From the cell containing the given text, extract its center point as (X, Y) coordinate. 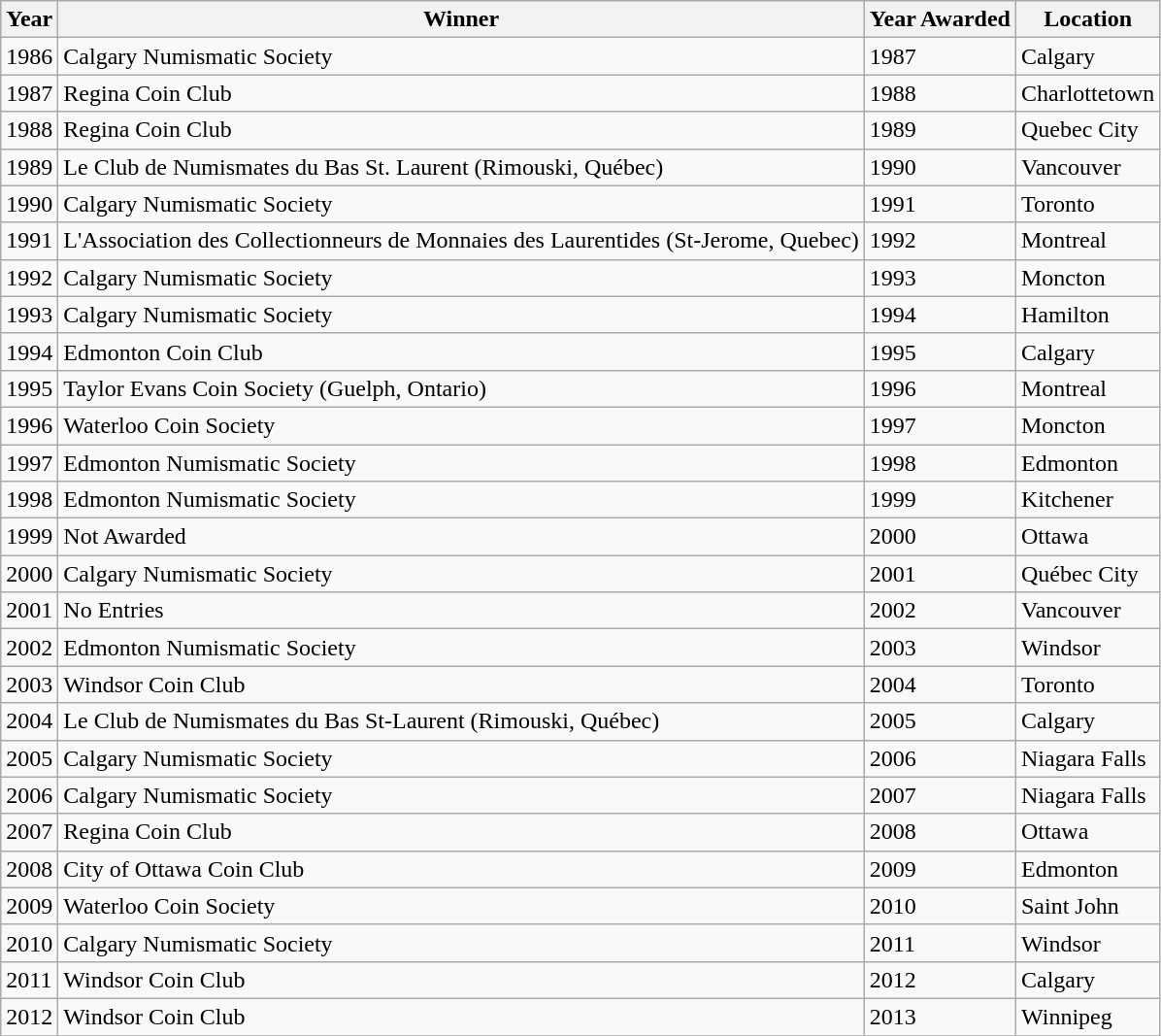
Not Awarded (462, 537)
Saint John (1087, 906)
Le Club de Numismates du Bas St. Laurent (Rimouski, Québec) (462, 167)
Charlottetown (1087, 93)
2013 (940, 1017)
Year (29, 19)
No Entries (462, 611)
Taylor Evans Coin Society (Guelph, Ontario) (462, 388)
Winner (462, 19)
Winnipeg (1087, 1017)
L'Association des Collectionneurs de Monnaies des Laurentides (St-Jerome, Quebec) (462, 241)
Quebec City (1087, 130)
Edmonton Coin Club (462, 351)
1986 (29, 56)
City of Ottawa Coin Club (462, 869)
Year Awarded (940, 19)
Location (1087, 19)
Hamilton (1087, 315)
Le Club de Numismates du Bas St-Laurent (Rimouski, Québec) (462, 721)
Québec City (1087, 574)
Kitchener (1087, 500)
